Pinpoint the cell where the given text exists, returning its (x, y) midpoint coordinate. 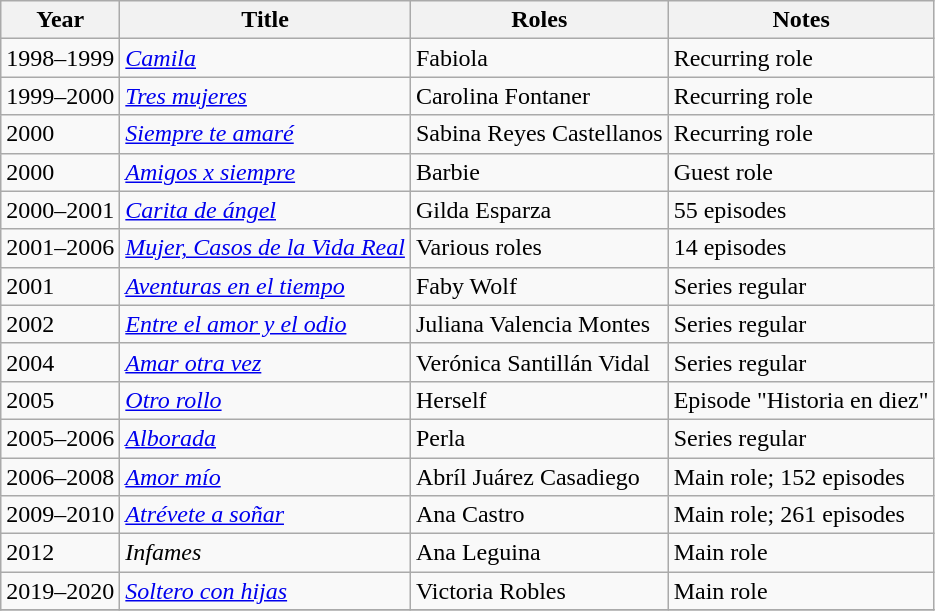
Main role; 261 episodes (801, 515)
2004 (60, 362)
Tres mujeres (266, 96)
2005 (60, 400)
2001–2006 (60, 248)
Roles (539, 20)
1999–2000 (60, 96)
2012 (60, 553)
Faby Wolf (539, 286)
Carolina Fontaner (539, 96)
Siempre te amaré (266, 134)
Amor mío (266, 477)
Gilda Esparza (539, 210)
Camila (266, 58)
Sabina Reyes Castellanos (539, 134)
Amar otra vez (266, 362)
55 episodes (801, 210)
Otro rollo (266, 400)
2019–2020 (60, 591)
Aventuras en el tiempo (266, 286)
Perla (539, 438)
Title (266, 20)
Abríl Juárez Casadiego (539, 477)
2002 (60, 324)
Ana Castro (539, 515)
Alborada (266, 438)
2000–2001 (60, 210)
Episode "Historia en diez" (801, 400)
14 episodes (801, 248)
Carita de ángel (266, 210)
Ana Leguina (539, 553)
Year (60, 20)
Juliana Valencia Montes (539, 324)
Various roles (539, 248)
2005–2006 (60, 438)
Barbie (539, 172)
Atrévete a soñar (266, 515)
Victoria Robles (539, 591)
Mujer, Casos de la Vida Real (266, 248)
Soltero con hijas (266, 591)
2001 (60, 286)
Entre el amor y el odio (266, 324)
Verónica Santillán Vidal (539, 362)
Guest role (801, 172)
2009–2010 (60, 515)
Herself (539, 400)
2006–2008 (60, 477)
Amigos x siempre (266, 172)
Notes (801, 20)
Main role; 152 episodes (801, 477)
Infames (266, 553)
Fabiola (539, 58)
1998–1999 (60, 58)
